Return the [X, Y] coordinate for the center point of the cell that contains the specified text.  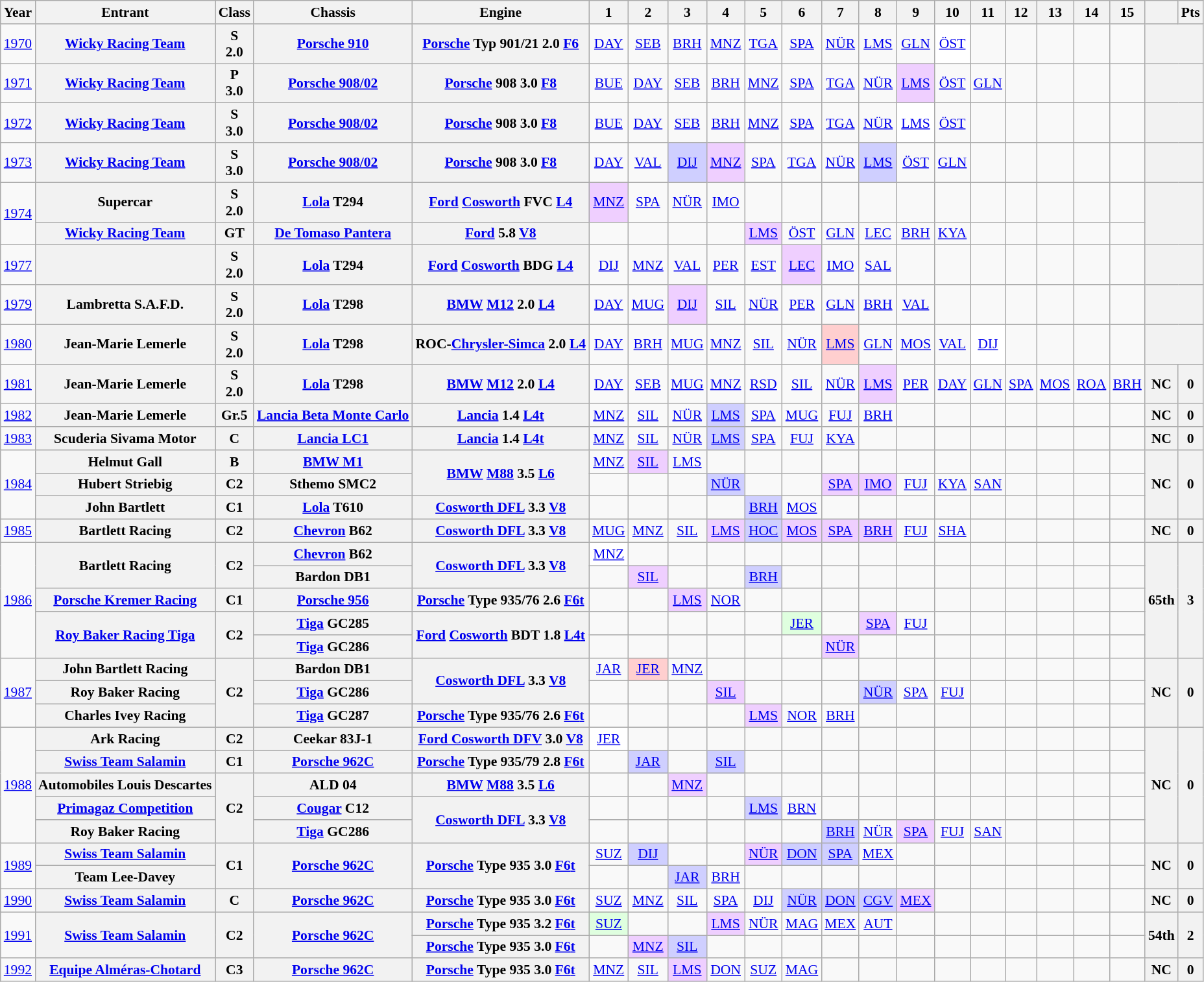
65th [1161, 600]
Porsche Type 935 3.2 F6t [501, 924]
Team Lee-Davey [125, 878]
8 [878, 12]
Entrant [125, 12]
Lambretta S.A.F.D. [125, 305]
1977 [18, 265]
EST [764, 265]
1970 [18, 44]
John Bartlett [125, 508]
Ford Cosworth DFV 3.0 V8 [501, 739]
7 [840, 12]
Ford Cosworth BDG L4 [501, 265]
1971 [18, 83]
1984 [18, 485]
CGV [878, 901]
1991 [18, 935]
1985 [18, 531]
C3 [235, 970]
Roy Baker Racing Tiga [125, 634]
Chassis [333, 12]
Hubert Striebig [125, 485]
1980 [18, 344]
1974 [18, 214]
Automobiles Louis Descartes [125, 785]
1987 [18, 693]
Class [235, 12]
1988 [18, 785]
Tiga GC285 [333, 623]
Porsche 910 [333, 44]
Charles Ivey Racing [125, 716]
Ford Cosworth BDT 1.8 L4t [501, 634]
Sthemo SMC2 [333, 485]
Cougar C12 [333, 808]
Gr.5 [235, 416]
Lancia LC1 [333, 438]
Lancia Beta Monte Carlo [333, 416]
Porsche 956 [333, 601]
Lola T610 [333, 508]
4 [726, 12]
RSD [764, 384]
10 [952, 12]
Ford Cosworth FVC L4 [501, 202]
ALD 04 [333, 785]
1 [608, 12]
12 [1021, 12]
1973 [18, 162]
Primagaz Competition [125, 808]
Helmut Gall [125, 462]
GT [235, 234]
Tiga GC287 [333, 716]
SHA [952, 531]
1986 [18, 600]
1979 [18, 305]
1972 [18, 123]
Year [18, 12]
BRN [802, 808]
5 [764, 12]
Ceekar 83J-1 [333, 739]
1982 [18, 416]
15 [1127, 12]
13 [1055, 12]
Ark Racing [125, 739]
6 [802, 12]
14 [1092, 12]
54th [1161, 935]
1992 [18, 970]
De Tomaso Pantera [333, 234]
P3.0 [235, 83]
11 [988, 12]
B [235, 462]
1983 [18, 438]
SAL [878, 265]
Porsche Type 935/79 2.8 F6t [501, 762]
1989 [18, 865]
BMW M1 [333, 462]
1981 [18, 384]
ROC-Chrysler-Simca 2.0 L4 [501, 344]
1990 [18, 901]
HOC [764, 531]
Scuderia Sivama Motor [125, 438]
ROA [1092, 384]
AUT [878, 924]
Ford 5.8 V8 [501, 234]
Porsche Kremer Racing [125, 601]
9 [915, 12]
John Bartlett Racing [125, 669]
Equipe Alméras-Chotard [125, 970]
Supercar [125, 202]
Pts [1191, 12]
Porsche Typ 901/21 2.0 F6 [501, 44]
Engine [501, 12]
